From the cell containing the given text, extract its center point as (x, y) coordinate. 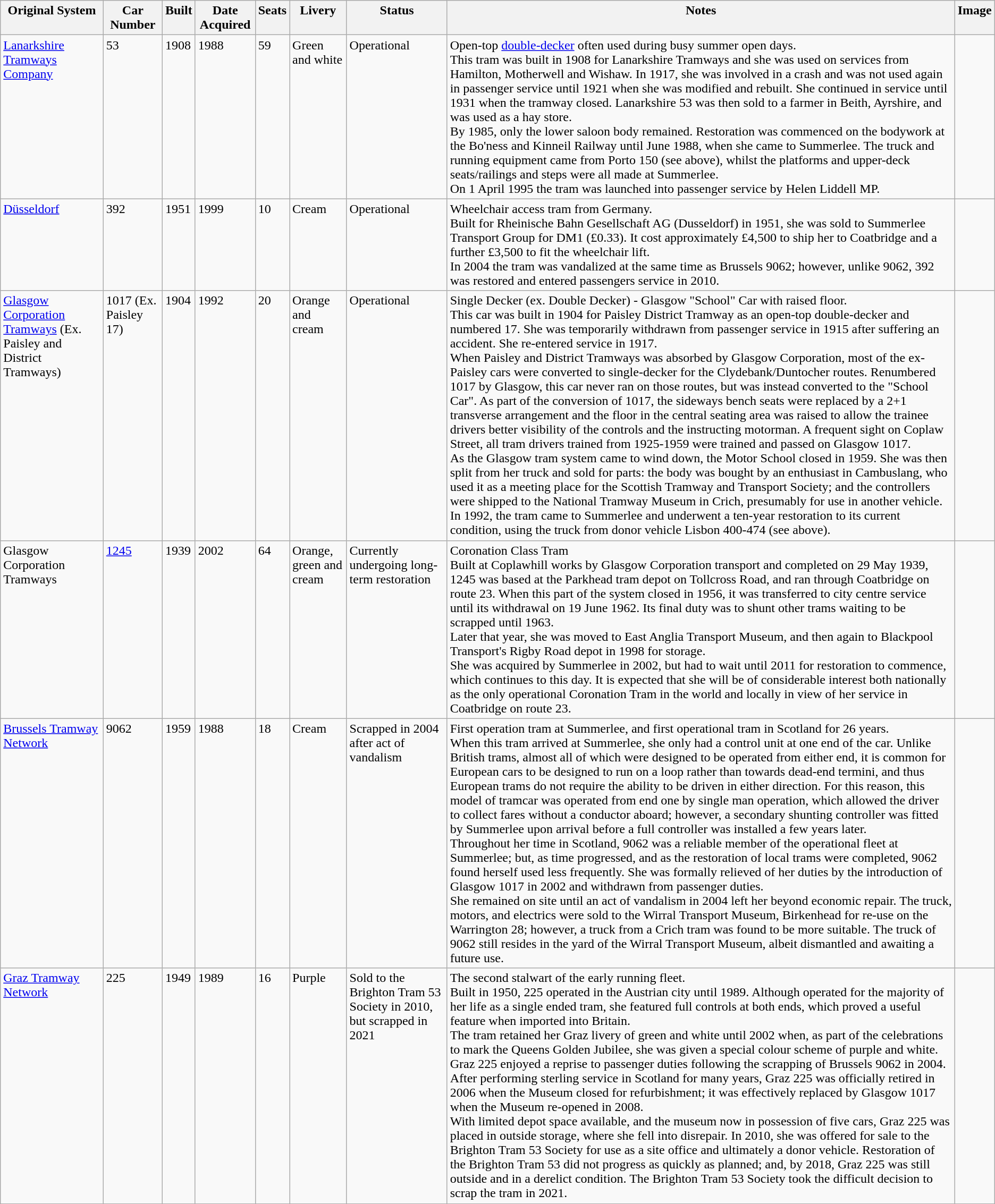
1245 (133, 629)
20 (272, 416)
Glasgow Corporation Tramways (Ex. Paisley and District Tramways) (52, 416)
1959 (179, 843)
392 (133, 244)
1949 (179, 1086)
Orange, green and cream (318, 629)
1989 (225, 1086)
Green and white (318, 117)
Brussels Tramway Network (52, 843)
Orange and cream (318, 416)
16 (272, 1086)
64 (272, 629)
53 (133, 117)
1939 (179, 629)
Lanarkshire Tramways Company (52, 117)
1908 (179, 117)
1904 (179, 416)
10 (272, 244)
225 (133, 1086)
Purple (318, 1086)
1951 (179, 244)
1992 (225, 416)
9062 (133, 843)
Scrapped in 2004 after act of vandalism (397, 843)
Notes (701, 18)
Built (179, 18)
Seats (272, 18)
Currently undergoing long-term restoration (397, 629)
2002 (225, 629)
59 (272, 117)
1017 (Ex. Paisley 17) (133, 416)
Status (397, 18)
Image (975, 18)
Düsseldorf (52, 244)
Date Acquired (225, 18)
Original System (52, 18)
Car Number (133, 18)
Sold to the Brighton Tram 53 Society in 2010, but scrapped in 2021 (397, 1086)
Livery (318, 18)
Graz Tramway Network (52, 1086)
1999 (225, 244)
18 (272, 843)
Glasgow Corporation Tramways (52, 629)
